Capture the cell that displays the provided text and extract its [x, y] central coordinate. 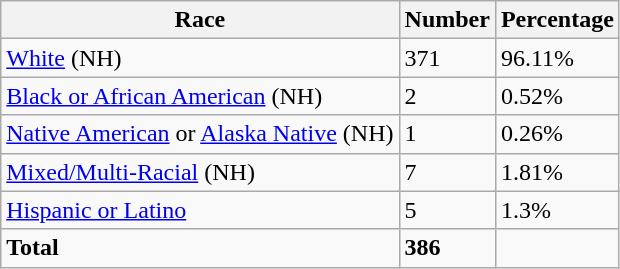
0.52% [557, 96]
White (NH) [200, 58]
1 [447, 134]
Mixed/Multi-Racial (NH) [200, 172]
1.81% [557, 172]
Total [200, 248]
0.26% [557, 134]
386 [447, 248]
371 [447, 58]
Percentage [557, 20]
1.3% [557, 210]
Black or African American (NH) [200, 96]
Hispanic or Latino [200, 210]
Native American or Alaska Native (NH) [200, 134]
5 [447, 210]
96.11% [557, 58]
Number [447, 20]
2 [447, 96]
Race [200, 20]
7 [447, 172]
